Output the [X, Y] coordinate of the center of the cell containing the given text.  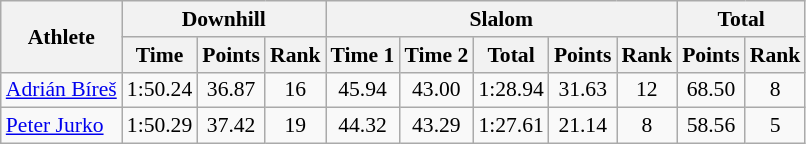
Peter Jurko [62, 126]
1:50.29 [160, 126]
16 [296, 90]
12 [648, 90]
37.42 [231, 126]
44.32 [363, 126]
Adrián Bíreš [62, 90]
21.14 [583, 126]
Time 1 [363, 55]
43.29 [436, 126]
Time [160, 55]
68.50 [711, 90]
1:50.24 [160, 90]
36.87 [231, 90]
31.63 [583, 90]
43.00 [436, 90]
Downhill [224, 19]
19 [296, 126]
5 [776, 126]
Time 2 [436, 55]
1:28.94 [510, 90]
Athlete [62, 36]
1:27.61 [510, 126]
58.56 [711, 126]
45.94 [363, 90]
Slalom [502, 19]
